Scan for the cell matching the given text and deliver its [X, Y] coordinate at center. 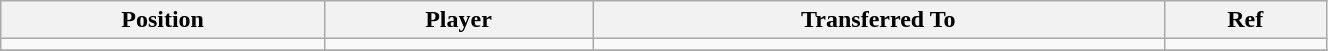
Transferred To [878, 20]
Player [458, 20]
Ref [1245, 20]
Position [163, 20]
